Scan for the cell matching the given text and deliver its [X, Y] coordinate at center. 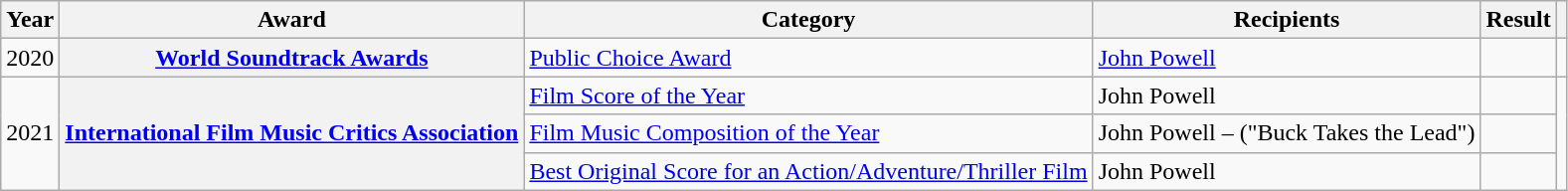
2020 [30, 58]
International Film Music Critics Association [292, 133]
Best Original Score for an Action/Adventure/Thriller Film [808, 171]
Public Choice Award [808, 58]
World Soundtrack Awards [292, 58]
John Powell – ("Buck Takes the Lead") [1287, 133]
2021 [30, 133]
Recipients [1287, 20]
Result [1518, 20]
Award [292, 20]
Film Music Composition of the Year [808, 133]
Category [808, 20]
Year [30, 20]
Film Score of the Year [808, 95]
